Locate the cell with the specified text and output its [x, y] center coordinate. 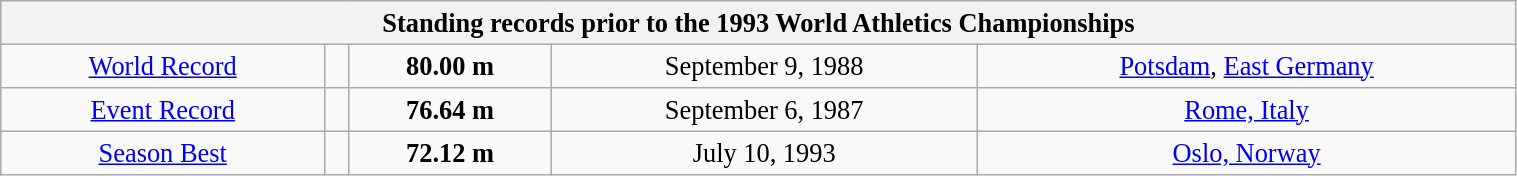
76.64 m [450, 109]
Rome, Italy [1246, 109]
World Record [163, 66]
Season Best [163, 153]
Oslo, Norway [1246, 153]
September 6, 1987 [764, 109]
Standing records prior to the 1993 World Athletics Championships [758, 22]
July 10, 1993 [764, 153]
September 9, 1988 [764, 66]
Event Record [163, 109]
80.00 m [450, 66]
72.12 m [450, 153]
Potsdam, East Germany [1246, 66]
